Detect which cell encompasses the target text, then output its [X, Y] center coordinate. 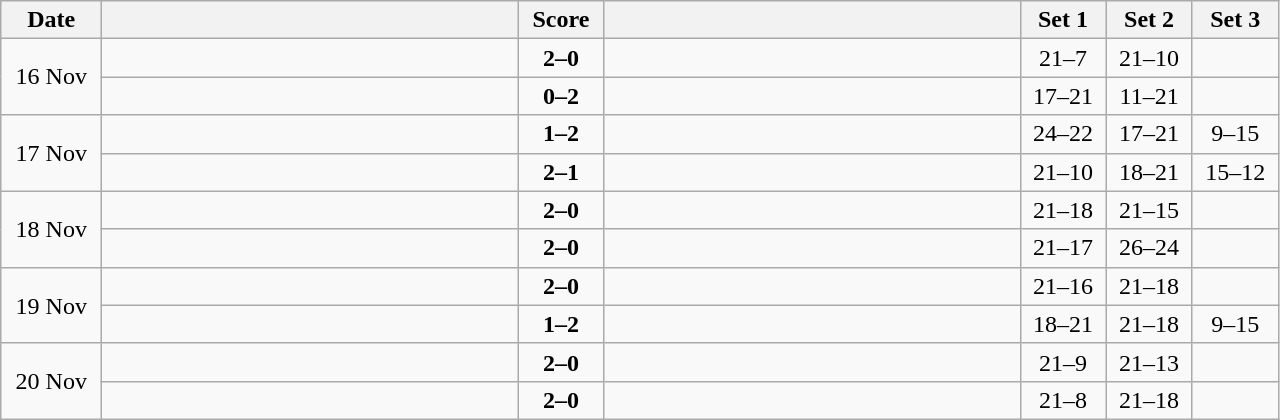
2–1 [561, 172]
21–13 [1149, 362]
18 Nov [52, 229]
17 Nov [52, 153]
21–15 [1149, 210]
Set 2 [1149, 20]
0–2 [561, 96]
Date [52, 20]
21–16 [1063, 286]
Score [561, 20]
Set 3 [1235, 20]
15–12 [1235, 172]
11–21 [1149, 96]
Set 1 [1063, 20]
20 Nov [52, 381]
21–17 [1063, 248]
21–7 [1063, 58]
26–24 [1149, 248]
24–22 [1063, 134]
16 Nov [52, 77]
21–9 [1063, 362]
19 Nov [52, 305]
21–8 [1063, 400]
